Locate the cell with the specified text and output its [X, Y] center coordinate. 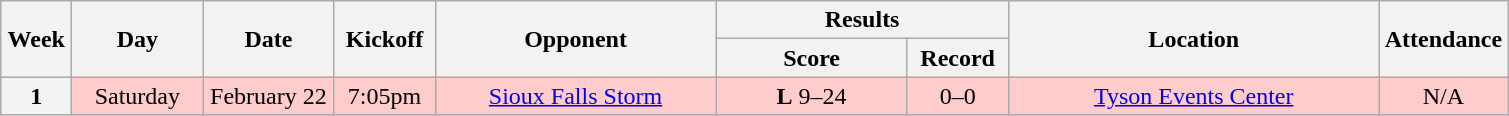
February 22 [268, 96]
Sioux Falls Storm [576, 96]
Saturday [138, 96]
Week [36, 39]
Kickoff [384, 39]
Date [268, 39]
0–0 [958, 96]
Day [138, 39]
Record [958, 58]
Opponent [576, 39]
N/A [1443, 96]
Attendance [1443, 39]
Results [862, 20]
7:05pm [384, 96]
Location [1194, 39]
Score [812, 58]
1 [36, 96]
Tyson Events Center [1194, 96]
L 9–24 [812, 96]
